Detect which cell encompasses the target text, then output its (X, Y) center coordinate. 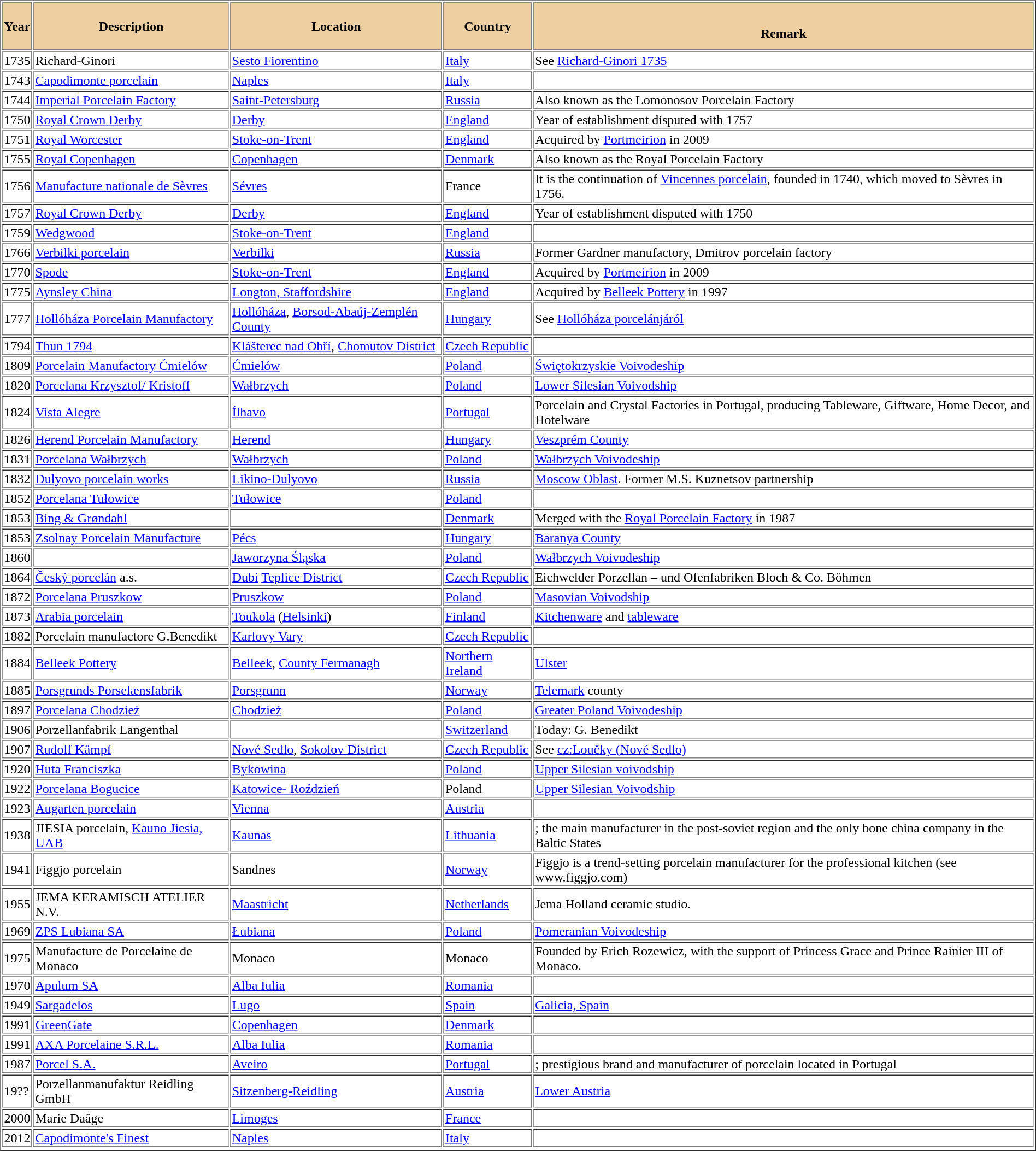
Łubiana (337, 931)
Klášterec nad Ohří, Chomutov District (337, 345)
Galicia, Spain (784, 1005)
19?? (17, 1091)
Porcelana Wałbrzych (131, 459)
Switzerland (487, 729)
Porsgrunds Porselænsfabrik (131, 690)
It is the continuation of Vincennes porcelain, founded in 1740, which moved to Sèvres in 1756. (784, 186)
1750 (17, 119)
Imperial Porcelain Factory (131, 99)
1751 (17, 139)
Telemark county (784, 690)
Pécs (337, 538)
Also known as the Lomonosov Porcelain Factory (784, 99)
Porcelana Chodzież (131, 709)
Sitzenberg-Reidling (337, 1091)
1860 (17, 557)
Porcelana Pruszkow (131, 597)
Greater Poland Voivodeship (784, 709)
Today: G. Benedikt (784, 729)
Longton, Staffordshire (337, 292)
Year of establishment disputed with 1757 (784, 119)
Sandnes (337, 870)
1906 (17, 729)
Description (131, 26)
Dulyovo porcelain works (131, 479)
; the main manufacturer in the post-soviet region and the only bone china company in the Baltic States (784, 835)
Arabia porcelain (131, 616)
Founded by Erich Rozewicz, with the support of Princess Grace and Prince Rainier III of Monaco. (784, 959)
Sévres (337, 186)
Bykowina (337, 768)
Porcel S.A. (131, 1064)
1885 (17, 690)
Sesto Fiorentino (337, 60)
Richard-Ginori (131, 60)
Porcelana Bogucice (131, 788)
Remark (784, 26)
Maastricht (337, 904)
Český porcelán a.s. (131, 577)
Year of establishment disputed with 1750 (784, 213)
Jema Holland ceramic studio. (784, 904)
Finland (487, 616)
Moscow Oblast. Former M.S. Kuznetsov partnership (784, 479)
Hollóháza, Borsod-Abaúj-Zemplén County (337, 319)
Huta Franciszka (131, 768)
Porcelain Manufactory Ćmielów (131, 365)
Verbilki (337, 252)
Ćmielów (337, 365)
Apulum SA (131, 985)
Eichwelder Porzellan – und Ofenfabriken Bloch & Co. Böhmen (784, 577)
1938 (17, 835)
Augarten porcelain (131, 808)
Also known as the Royal Porcelain Factory (784, 158)
2012 (17, 1138)
Northern Ireland (487, 663)
Zsolnay Porcelain Manufacture (131, 538)
Belleek, County Fermanagh (337, 663)
ZPS Lubiana SA (131, 931)
1766 (17, 252)
Veszprém County (784, 439)
1756 (17, 186)
1922 (17, 788)
Netherlands (487, 904)
Pruszkow (337, 597)
Porcelana Tułowice (131, 498)
Thun 1794 (131, 345)
Country (487, 26)
1852 (17, 498)
Tułowice (337, 498)
Marie Daâge (131, 1118)
1975 (17, 959)
Porcelana Krzysztof/ Kristoff (131, 385)
Upper Silesian Voivodship (784, 788)
Royal Worcester (131, 139)
Vista Alegre (131, 412)
Hollóháza Porcelain Manufactory (131, 319)
Toukola (Helsinki) (337, 616)
1820 (17, 385)
1824 (17, 412)
Porzellanfabrik Langenthal (131, 729)
Jaworzyna Śląska (337, 557)
1794 (17, 345)
Dubí Teplice District (337, 577)
1831 (17, 459)
Katowice- Roździeń (337, 788)
Figgjo is a trend-setting porcelain manufacturer for the professional kitchen (see www.figgjo.com) (784, 870)
; prestigious brand and manufacturer of porcelain located in Portugal (784, 1064)
1775 (17, 292)
Aveiro (337, 1064)
1744 (17, 99)
Herend Porcelain Manufactory (131, 439)
AXA Porcelaine S.R.L. (131, 1044)
1907 (17, 749)
Bing & Grøndahl (131, 518)
1755 (17, 158)
Upper Silesian voivodship (784, 768)
Pomeranian Voivodeship (784, 931)
Kaunas (337, 835)
Lithuania (487, 835)
Ulster (784, 663)
See Richard-Ginori 1735 (784, 60)
Royal Copenhagen (131, 158)
1882 (17, 636)
Saint-Petersburg (337, 99)
Porcelain manufactore G.Benedikt (131, 636)
Limoges (337, 1118)
Rudolf Kämpf (131, 749)
1884 (17, 663)
Capodimonte's Finest (131, 1138)
1770 (17, 272)
Year (17, 26)
Kitchenware and tableware (784, 616)
JEMA KERAMISCH ATELIER N.V. (131, 904)
1949 (17, 1005)
See cz:Loučky (Nové Sedlo) (784, 749)
Baranya County (784, 538)
Likino-Dulyovo (337, 479)
Vienna (337, 808)
1897 (17, 709)
Sargadelos (131, 1005)
Porcelain and Crystal Factories in Portugal, producing Tableware, Giftware, Home Decor, and Hotelware (784, 412)
1941 (17, 870)
Manufacture nationale de Sèvres (131, 186)
Chodzież (337, 709)
1969 (17, 931)
1777 (17, 319)
Belleek Pottery (131, 663)
Manufacture de Porcelaine de Monaco (131, 959)
1826 (17, 439)
1832 (17, 479)
Spode (131, 272)
Spain (487, 1005)
1970 (17, 985)
Location (337, 26)
Lower Silesian Voivodship (784, 385)
Merged with the Royal Porcelain Factory in 1987 (784, 518)
1873 (17, 616)
Ílhavo (337, 412)
1757 (17, 213)
Capodimonte porcelain (131, 80)
Acquired by Belleek Pottery in 1997 (784, 292)
1759 (17, 233)
Lugo (337, 1005)
GreenGate (131, 1024)
Figgjo porcelain (131, 870)
1955 (17, 904)
Lower Austria (784, 1091)
Verbilki porcelain (131, 252)
Former Gardner manufactory, Dmitrov porcelain factory (784, 252)
Karlovy Vary (337, 636)
1923 (17, 808)
1987 (17, 1064)
1864 (17, 577)
Herend (337, 439)
2000 (17, 1118)
Porzellanmanufaktur Reidling GmbH (131, 1091)
1872 (17, 597)
Masovian Voivodship (784, 597)
See Hollóháza porcelánjáról (784, 319)
JIESIA porcelain, Kauno Jiesia, UAB (131, 835)
Porsgrunn (337, 690)
Świętokrzyskie Voivodeship (784, 365)
1735 (17, 60)
1920 (17, 768)
1743 (17, 80)
Nové Sedlo, Sokolov District (337, 749)
Aynsley China (131, 292)
1809 (17, 365)
Wedgwood (131, 233)
